Extract the (X, Y) coordinate from the center of the cell holding the provided text.  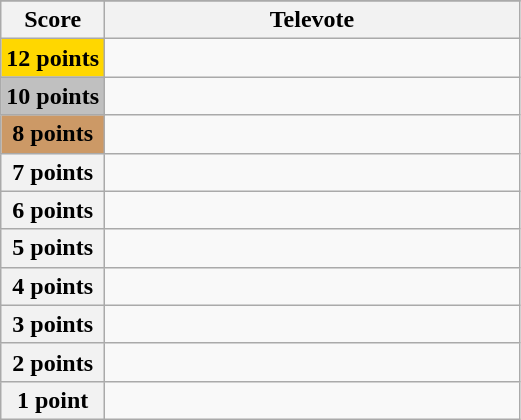
4 points (53, 286)
6 points (53, 210)
3 points (53, 324)
8 points (53, 134)
Televote (312, 20)
7 points (53, 172)
2 points (53, 362)
5 points (53, 248)
10 points (53, 96)
Score (53, 20)
12 points (53, 58)
1 point (53, 400)
